Find where the given text appears and provide that cell's center as (X, Y) coordinate. 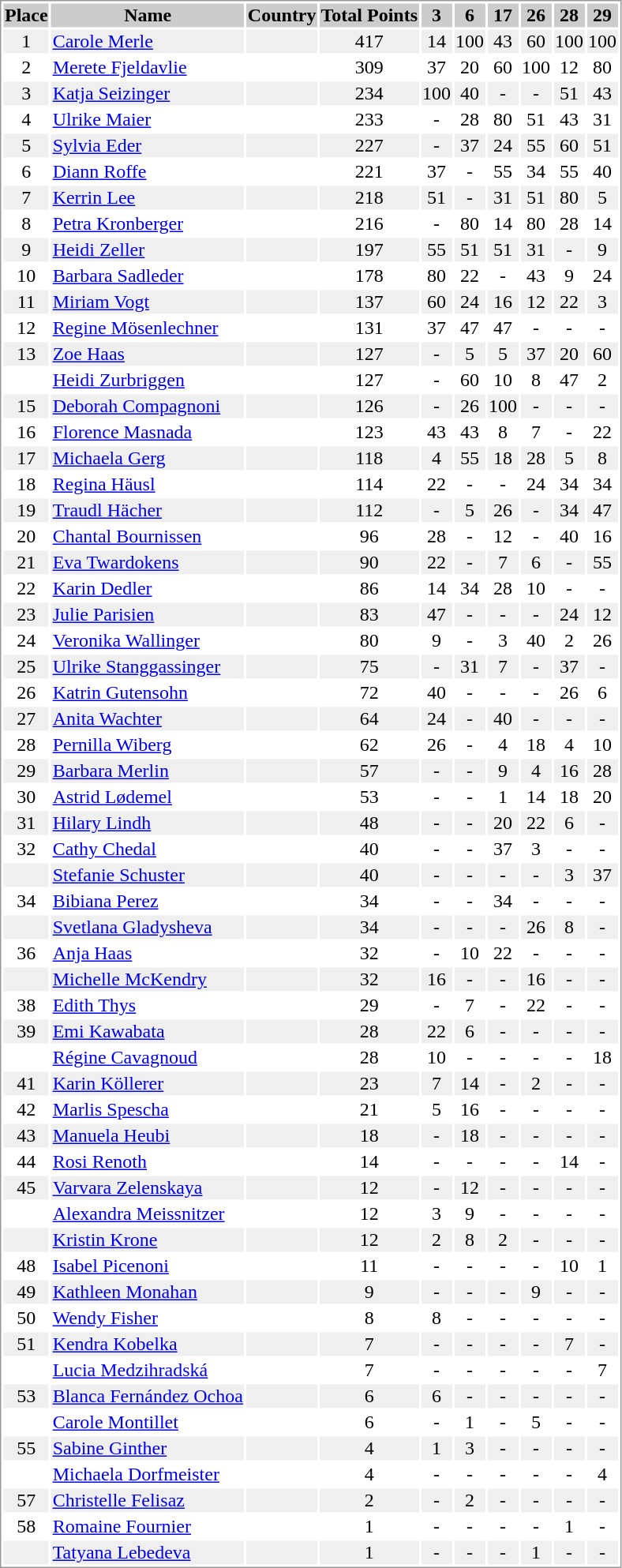
64 (369, 719)
Barbara Sadleder (148, 276)
Stefanie Schuster (148, 876)
309 (369, 67)
Barbara Merlin (148, 771)
Place (26, 15)
Michaela Gerg (148, 459)
197 (369, 250)
Rosi Renoth (148, 1161)
Kristin Krone (148, 1240)
45 (26, 1188)
44 (26, 1161)
Traudl Hächer (148, 511)
36 (26, 953)
Carole Montillet (148, 1422)
62 (369, 745)
Veronika Wallinger (148, 640)
Heidi Zeller (148, 250)
Romaine Fournier (148, 1526)
112 (369, 511)
90 (369, 563)
114 (369, 484)
Anja Haas (148, 953)
72 (369, 692)
221 (369, 171)
Katja Seizinger (148, 94)
83 (369, 615)
234 (369, 94)
417 (369, 42)
Julie Parisien (148, 615)
178 (369, 276)
216 (369, 223)
Ulrike Maier (148, 119)
Régine Cavagnoud (148, 1057)
Hilary Lindh (148, 823)
Kathleen Monahan (148, 1292)
Karin Dedler (148, 588)
86 (369, 588)
Chantal Bournissen (148, 536)
Country (282, 15)
49 (26, 1292)
233 (369, 119)
96 (369, 536)
27 (26, 719)
15 (26, 407)
Name (148, 15)
118 (369, 459)
Deborah Compagnoni (148, 407)
Astrid Lødemel (148, 797)
Manuela Heubi (148, 1136)
123 (369, 432)
Diann Roffe (148, 171)
Alexandra Meissnitzer (148, 1214)
Blanca Fernández Ochoa (148, 1397)
218 (369, 198)
58 (26, 1526)
Anita Wachter (148, 719)
Tatyana Lebedeva (148, 1553)
38 (26, 1005)
Cathy Chedal (148, 849)
Regina Häusl (148, 484)
30 (26, 797)
Carole Merle (148, 42)
Ulrike Stanggassinger (148, 667)
Emi Kawabata (148, 1032)
Total Points (369, 15)
Lucia Medzihradská (148, 1370)
39 (26, 1032)
Michaela Dorfmeister (148, 1474)
Pernilla Wiberg (148, 745)
Sylvia Eder (148, 146)
Karin Köllerer (148, 1084)
137 (369, 302)
13 (26, 354)
Merete Fjeldavlie (148, 67)
41 (26, 1084)
Petra Kronberger (148, 223)
227 (369, 146)
19 (26, 511)
Heidi Zurbriggen (148, 380)
75 (369, 667)
Svetlana Gladysheva (148, 928)
50 (26, 1318)
126 (369, 407)
Edith Thys (148, 1005)
Kendra Kobelka (148, 1345)
25 (26, 667)
Eva Twardokens (148, 563)
Kerrin Lee (148, 198)
Zoe Haas (148, 354)
Michelle McKendry (148, 980)
Wendy Fisher (148, 1318)
Florence Masnada (148, 432)
Marlis Spescha (148, 1109)
Regine Mösenlechner (148, 328)
131 (369, 328)
Isabel Picenoni (148, 1266)
Miriam Vogt (148, 302)
Varvara Zelenskaya (148, 1188)
Bibiana Perez (148, 901)
42 (26, 1109)
Sabine Ginther (148, 1449)
Katrin Gutensohn (148, 692)
Christelle Felisaz (148, 1501)
